Scan for the cell matching the given text and deliver its (x, y) coordinate at center. 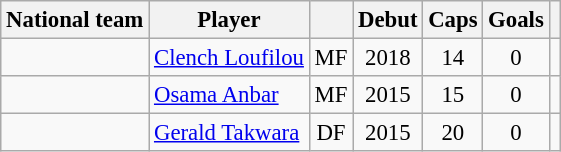
Osama Anbar (230, 95)
15 (453, 95)
National team (75, 20)
Debut (388, 20)
Caps (453, 20)
Goals (516, 20)
DF (331, 133)
Player (230, 20)
Clench Loufilou (230, 58)
14 (453, 58)
2018 (388, 58)
20 (453, 133)
Gerald Takwara (230, 133)
